Scan for the cell matching the given text and deliver its [x, y] coordinate at center. 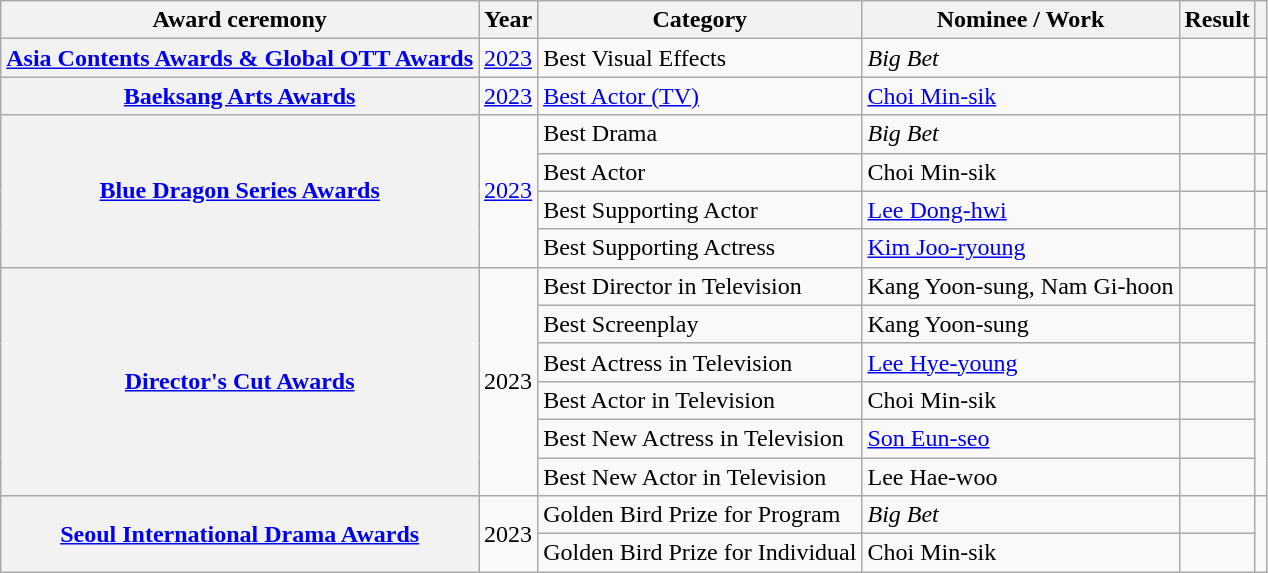
Kim Joo-ryoung [1020, 248]
Golden Bird Prize for Individual [700, 553]
Lee Hye-young [1020, 362]
Result [1217, 20]
Best New Actress in Television [700, 438]
Best Visual Effects [700, 58]
Best New Actor in Television [700, 477]
Best Director in Television [700, 286]
Award ceremony [240, 20]
Best Actor (TV) [700, 96]
Blue Dragon Series Awards [240, 191]
Category [700, 20]
Son Eun-seo [1020, 438]
Best Actor in Television [700, 400]
Best Actress in Television [700, 362]
Lee Hae-woo [1020, 477]
Year [508, 20]
Director's Cut Awards [240, 381]
Lee Dong-hwi [1020, 210]
Kang Yoon-sung [1020, 324]
Best Actor [700, 172]
Best Supporting Actress [700, 248]
Kang Yoon-sung, Nam Gi-hoon [1020, 286]
Baeksang Arts Awards [240, 96]
Best Screenplay [700, 324]
Nominee / Work [1020, 20]
Best Supporting Actor [700, 210]
Seoul International Drama Awards [240, 534]
Best Drama [700, 134]
Golden Bird Prize for Program [700, 515]
Asia Contents Awards & Global OTT Awards [240, 58]
